Return the (x, y) coordinate for the center point of the cell that contains the specified text.  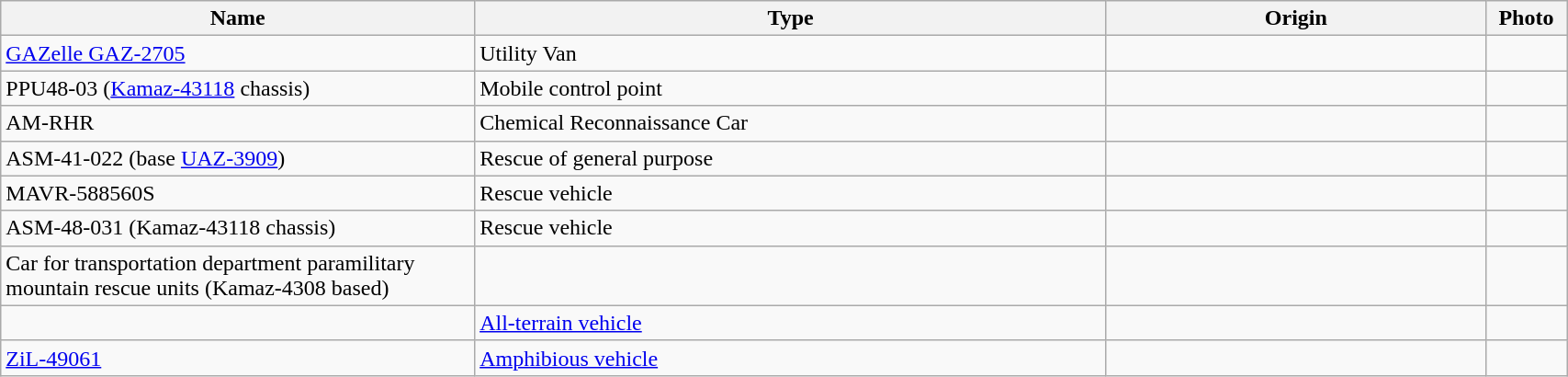
Car for transportation department paramilitary mountain rescue units (Kamaz-4308 based) (238, 276)
Type (791, 18)
All-terrain vehicle (791, 323)
MAVR-588560S (238, 193)
Utility Van (791, 53)
Mobile control point (791, 88)
ASM-41-022 (base UAZ-3909) (238, 158)
GAZelle GAZ-2705 (238, 53)
PPU48-03 (Kamaz-43118 chassis) (238, 88)
Origin (1295, 18)
Chemical Reconnaissance Car (791, 123)
Photo (1526, 18)
ASM-48-031 (Kamaz-43118 chassis) (238, 228)
ZiL-49061 (238, 358)
Amphibious vehicle (791, 358)
AM-RHR (238, 123)
Rescue of general purpose (791, 158)
Name (238, 18)
